Output the (X, Y) coordinate of the center of the cell containing the given text.  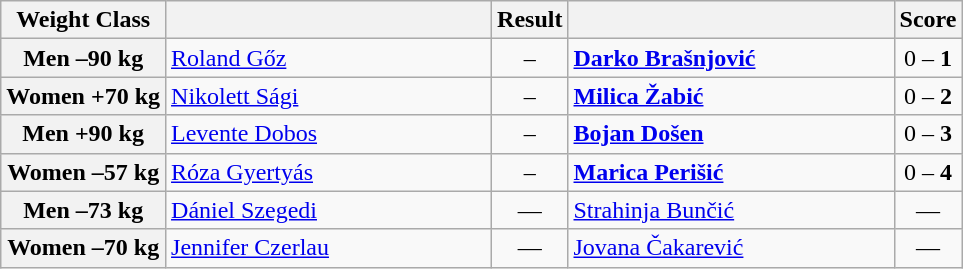
Result (530, 20)
Darko Brašnjović (731, 58)
Bojan Došen (731, 134)
Jovana Čakarević (731, 248)
Score (928, 20)
Roland Gőz (329, 58)
Women –57 kg (84, 172)
0 – 4 (928, 172)
Strahinja Bunčić (731, 210)
Women –70 kg (84, 248)
0 – 1 (928, 58)
0 – 3 (928, 134)
Nikolett Sági (329, 96)
Weight Class (84, 20)
Women +70 kg (84, 96)
Dániel Szegedi (329, 210)
Marica Perišić (731, 172)
0 – 2 (928, 96)
Men –73 kg (84, 210)
Men –90 kg (84, 58)
Levente Dobos (329, 134)
Róza Gyertyás (329, 172)
Milica Žabić (731, 96)
Jennifer Czerlau (329, 248)
Men +90 kg (84, 134)
